From the cell containing the given text, extract its center point as [X, Y] coordinate. 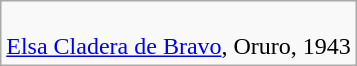
Elsa Cladera de Bravo, Oruro, 1943 [179, 34]
